Detect which cell encompasses the target text, then output its (x, y) center coordinate. 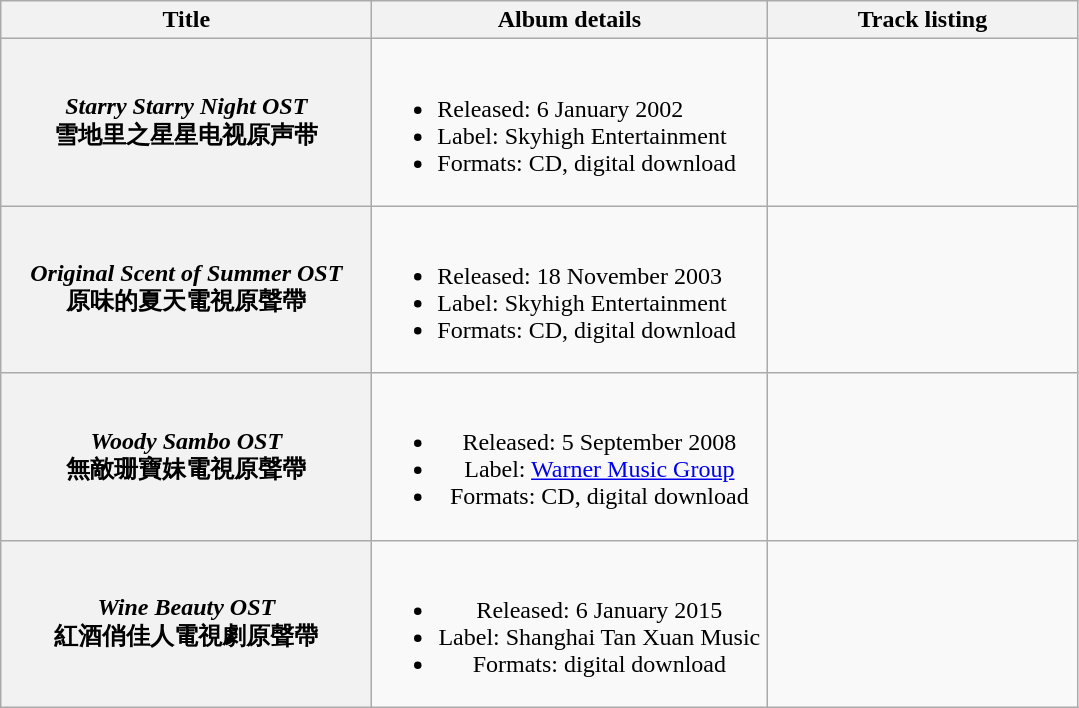
Released: 6 January 2002Label: Skyhigh EntertainmentFormats: CD, digital download (570, 122)
Album details (570, 20)
Released: 6 January 2015Label: Shanghai Tan Xuan MusicFormats: digital download (570, 624)
Released: 5 September 2008Label: Warner Music GroupFormats: CD, digital download (570, 456)
Starry Starry Night OST 雪地里之星星电视原声带 (186, 122)
Woody Sambo OST無敵珊寶妹電視原聲帶 (186, 456)
Track listing (922, 20)
Wine Beauty OST紅酒俏佳人電視劇原聲帶 (186, 624)
Original Scent of Summer OST 原味的夏天電視原聲帶 (186, 290)
Released: 18 November 2003Label: Skyhigh EntertainmentFormats: CD, digital download (570, 290)
Title (186, 20)
